Determine the (x, y) coordinate at the center of the cell enclosing the given text.  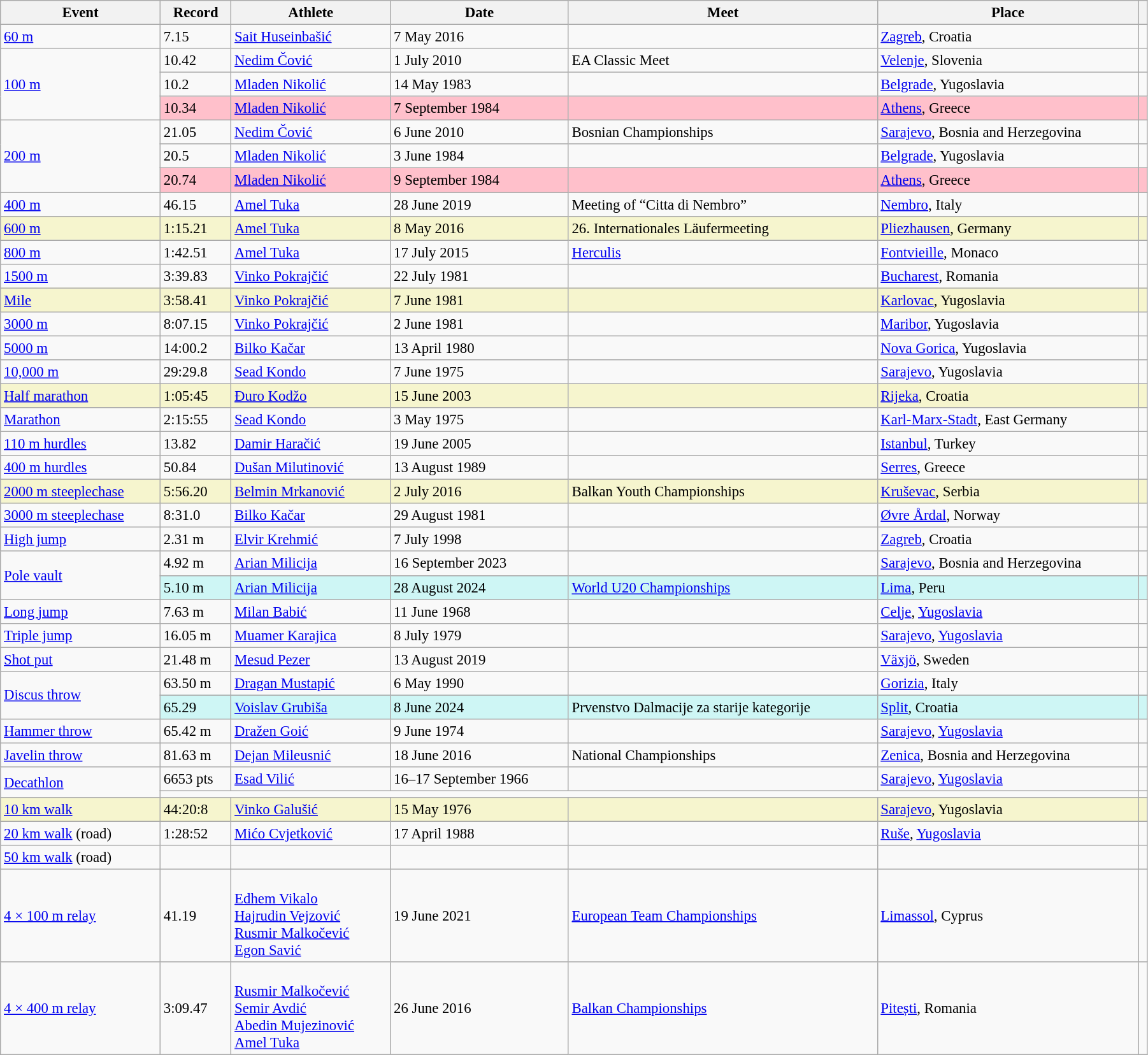
3 June 1984 (479, 156)
13 April 1980 (479, 348)
Shot put (80, 659)
1:42.51 (195, 252)
Triple jump (80, 635)
Celje, Yugoslavia (1008, 612)
Limassol, Cyprus (1008, 916)
World U20 Championships (722, 587)
7 July 1998 (479, 540)
2.31 m (195, 540)
Bosnian Championships (722, 133)
26 June 2016 (479, 1008)
Velenje, Slovenia (1008, 61)
Kruševac, Serbia (1008, 492)
2 June 1981 (479, 324)
Elvir Krehmić (311, 540)
Meeting of “Citta di Nembro” (722, 205)
7 May 2016 (479, 37)
Gorizia, Italy (1008, 684)
Pitești, Romania (1008, 1008)
1500 m (80, 276)
Long jump (80, 612)
Date (479, 13)
60 m (80, 37)
1 July 2010 (479, 61)
Istanbul, Turkey (1008, 444)
Mesud Pezer (311, 659)
63.50 m (195, 684)
Milan Babić (311, 612)
10.2 (195, 85)
5000 m (80, 348)
4 × 400 m relay (80, 1008)
9 June 1974 (479, 731)
65.42 m (195, 731)
13 August 1989 (479, 468)
29:29.8 (195, 372)
Belmin Mrkanović (311, 492)
21.48 m (195, 659)
13 August 2019 (479, 659)
Serres, Greece (1008, 468)
7 September 1984 (479, 108)
16.05 m (195, 635)
44:20:8 (195, 810)
19 June 2005 (479, 444)
81.63 m (195, 755)
High jump (80, 540)
7 June 1981 (479, 300)
9 September 1984 (479, 180)
7 June 1975 (479, 372)
Karlovac, Yugoslavia (1008, 300)
10.34 (195, 108)
2000 m steeplechase (80, 492)
4.92 m (195, 564)
Esad Vilić (311, 779)
8 July 1979 (479, 635)
8 June 2024 (479, 707)
16 September 2023 (479, 564)
Prvenstvo Dalmacije za starije kategorije (722, 707)
50 km walk (road) (80, 858)
Mićo Cvjetković (311, 834)
EA Classic Meet (722, 61)
Decathlon (80, 782)
Dejan Mileusnić (311, 755)
Rusmir MalkočevićSemir AvdićAbedin MujezinovićAmel Tuka (311, 1008)
15 June 2003 (479, 396)
10,000 m (80, 372)
20.74 (195, 180)
800 m (80, 252)
Damir Haračić (311, 444)
20.5 (195, 156)
2:15:55 (195, 420)
Hammer throw (80, 731)
14 May 1983 (479, 85)
28 August 2024 (479, 587)
7.63 m (195, 612)
Nova Gorica, Yugoslavia (1008, 348)
Marathon (80, 420)
41.19 (195, 916)
Edhem VikaloHajrudin VejzovićRusmir MalkočevićEgon Savić (311, 916)
Voislav Grubiša (311, 707)
110 m hurdles (80, 444)
Split, Croatia (1008, 707)
Muamer Karajica (311, 635)
6 June 2010 (479, 133)
Athlete (311, 13)
Dražen Goić (311, 731)
Maribor, Yugoslavia (1008, 324)
600 m (80, 228)
6 May 1990 (479, 684)
Zenica, Bosnia and Herzegovina (1008, 755)
3000 m steeplechase (80, 515)
10 km walk (80, 810)
Øvre Årdal, Norway (1008, 515)
Dušan Milutinović (311, 468)
Mile (80, 300)
3 May 1975 (479, 420)
Ruše, Yugoslavia (1008, 834)
400 m hurdles (80, 468)
Place (1008, 13)
46.15 (195, 205)
5.10 m (195, 587)
3:09.47 (195, 1008)
Đuro Kodžo (311, 396)
Javelin throw (80, 755)
Balkan Championships (722, 1008)
15 May 1976 (479, 810)
3:58.41 (195, 300)
Meet (722, 13)
16–17 September 1966 (479, 779)
5:56.20 (195, 492)
19 June 2021 (479, 916)
Half marathon (80, 396)
Bucharest, Romania (1008, 276)
Pliezhausen, Germany (1008, 228)
100 m (80, 84)
3:39.83 (195, 276)
50.84 (195, 468)
65.29 (195, 707)
29 August 1981 (479, 515)
Record (195, 13)
Event (80, 13)
13.82 (195, 444)
Sait Huseinbašić (311, 37)
22 July 1981 (479, 276)
17 April 1988 (479, 834)
8 May 2016 (479, 228)
10.42 (195, 61)
14:00.2 (195, 348)
Fontvieille, Monaco (1008, 252)
National Championships (722, 755)
Discus throw (80, 696)
7.15 (195, 37)
4 × 100 m relay (80, 916)
Växjö, Sweden (1008, 659)
Balkan Youth Championships (722, 492)
200 m (80, 157)
Vinko Galušić (311, 810)
21.05 (195, 133)
3000 m (80, 324)
28 June 2019 (479, 205)
26. Internationales Läufermeeting (722, 228)
1:15.21 (195, 228)
8:07.15 (195, 324)
2 July 2016 (479, 492)
400 m (80, 205)
18 June 2016 (479, 755)
Rijeka, Croatia (1008, 396)
Lima, Peru (1008, 587)
1:05:45 (195, 396)
20 km walk (road) (80, 834)
Herculis (722, 252)
Pole vault (80, 576)
17 July 2015 (479, 252)
8:31.0 (195, 515)
Nembro, Italy (1008, 205)
Karl-Marx-Stadt, East Germany (1008, 420)
Dragan Mustapić (311, 684)
11 June 1968 (479, 612)
6653 pts (195, 779)
1:28:52 (195, 834)
European Team Championships (722, 916)
